Scan for the cell matching the given text and deliver its [X, Y] coordinate at center. 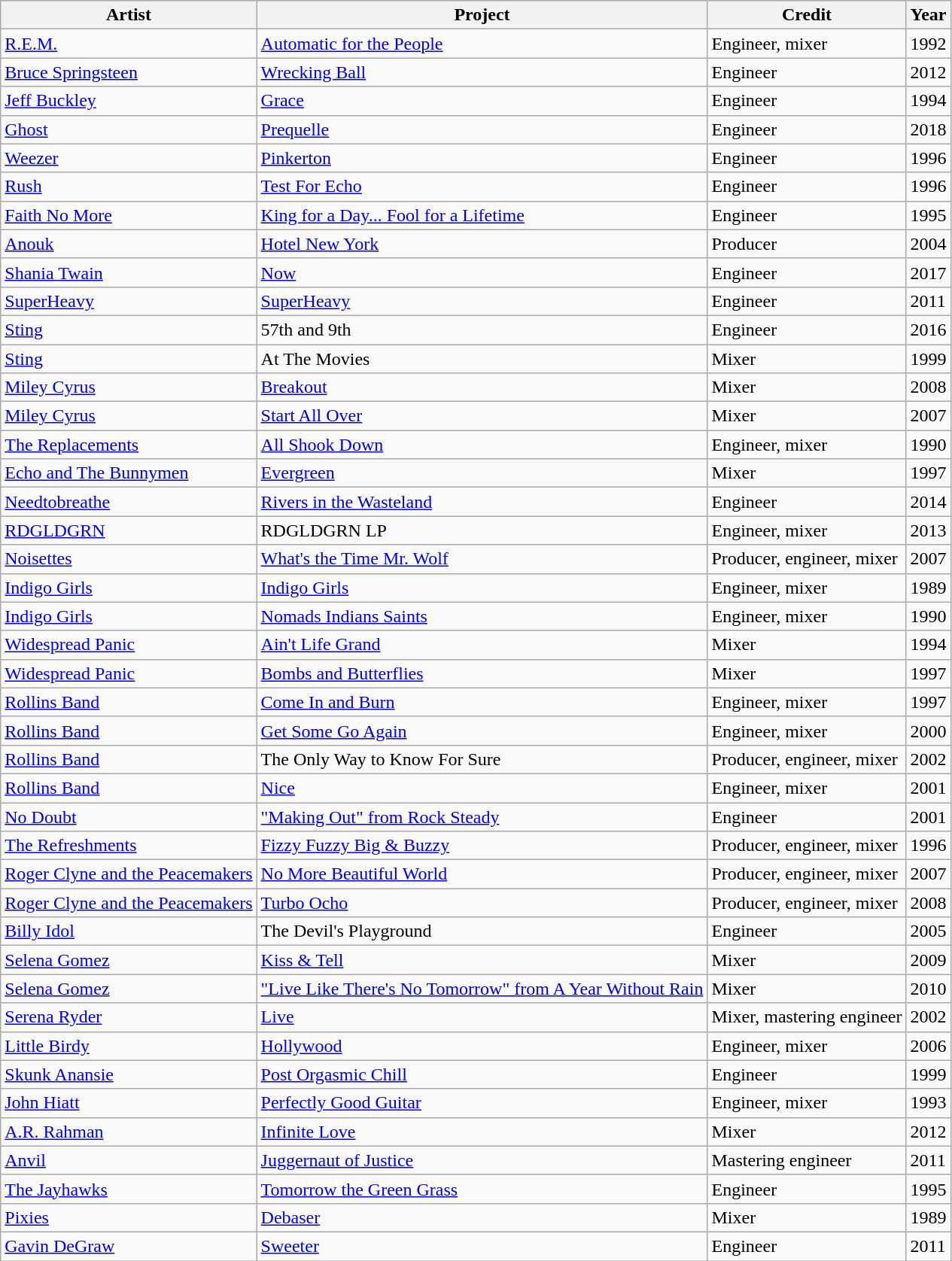
Ghost [129, 129]
Get Some Go Again [482, 731]
Wrecking Ball [482, 72]
Mixer, mastering engineer [807, 1017]
Perfectly Good Guitar [482, 1103]
Bruce Springsteen [129, 72]
All Shook Down [482, 445]
At The Movies [482, 359]
Juggernaut of Justice [482, 1160]
R.E.M. [129, 44]
King for a Day... Fool for a Lifetime [482, 215]
Test For Echo [482, 187]
The Replacements [129, 445]
A.R. Rahman [129, 1132]
Jeff Buckley [129, 101]
Billy Idol [129, 931]
Project [482, 15]
Serena Ryder [129, 1017]
Credit [807, 15]
Producer [807, 244]
57th and 9th [482, 330]
Grace [482, 101]
Evergreen [482, 473]
Pinkerton [482, 158]
Hotel New York [482, 244]
Rivers in the Wasteland [482, 502]
2005 [929, 931]
Sweeter [482, 1246]
Infinite Love [482, 1132]
Turbo Ocho [482, 903]
No More Beautiful World [482, 874]
Anouk [129, 244]
Prequelle [482, 129]
Anvil [129, 1160]
RDGLDGRN LP [482, 530]
2016 [929, 330]
Needtobreathe [129, 502]
2013 [929, 530]
Nomads Indians Saints [482, 616]
RDGLDGRN [129, 530]
Automatic for the People [482, 44]
Breakout [482, 387]
What's the Time Mr. Wolf [482, 559]
The Only Way to Know For Sure [482, 759]
Hollywood [482, 1046]
Post Orgasmic Chill [482, 1074]
Bombs and Butterflies [482, 673]
2014 [929, 502]
The Devil's Playground [482, 931]
The Refreshments [129, 846]
Pixies [129, 1217]
1992 [929, 44]
Now [482, 272]
Come In and Burn [482, 702]
Gavin DeGraw [129, 1246]
2017 [929, 272]
Debaser [482, 1217]
2004 [929, 244]
Little Birdy [129, 1046]
Mastering engineer [807, 1160]
"Making Out" from Rock Steady [482, 816]
2018 [929, 129]
Weezer [129, 158]
Echo and The Bunnymen [129, 473]
Tomorrow the Green Grass [482, 1189]
2010 [929, 989]
Artist [129, 15]
Shania Twain [129, 272]
2009 [929, 960]
The Jayhawks [129, 1189]
John Hiatt [129, 1103]
Skunk Anansie [129, 1074]
1993 [929, 1103]
2006 [929, 1046]
Start All Over [482, 416]
"Live Like There's No Tomorrow" from A Year Without Rain [482, 989]
2000 [929, 731]
Rush [129, 187]
Ain't Life Grand [482, 645]
Faith No More [129, 215]
Live [482, 1017]
Noisettes [129, 559]
Fizzy Fuzzy Big & Buzzy [482, 846]
Nice [482, 788]
No Doubt [129, 816]
Kiss & Tell [482, 960]
Year [929, 15]
